Find where the given text appears and provide that cell's center as [x, y] coordinate. 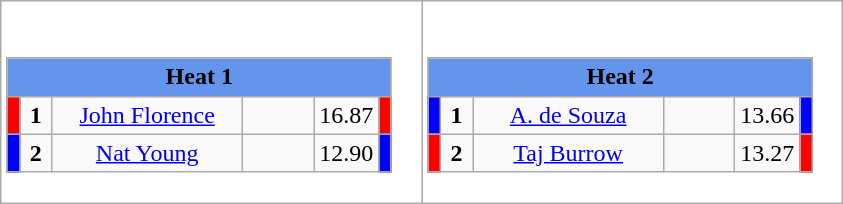
Heat 1 [199, 77]
16.87 [346, 115]
13.27 [768, 153]
Taj Burrow [568, 153]
A. de Souza [568, 115]
Heat 2 [620, 77]
Nat Young [148, 153]
13.66 [768, 115]
12.90 [346, 153]
Heat 1 1 John Florence 16.87 2 Nat Young 12.90 [212, 102]
Heat 2 1 A. de Souza 13.66 2 Taj Burrow 13.27 [632, 102]
John Florence [148, 115]
